Find where the given text appears and provide that cell's center as (x, y) coordinate. 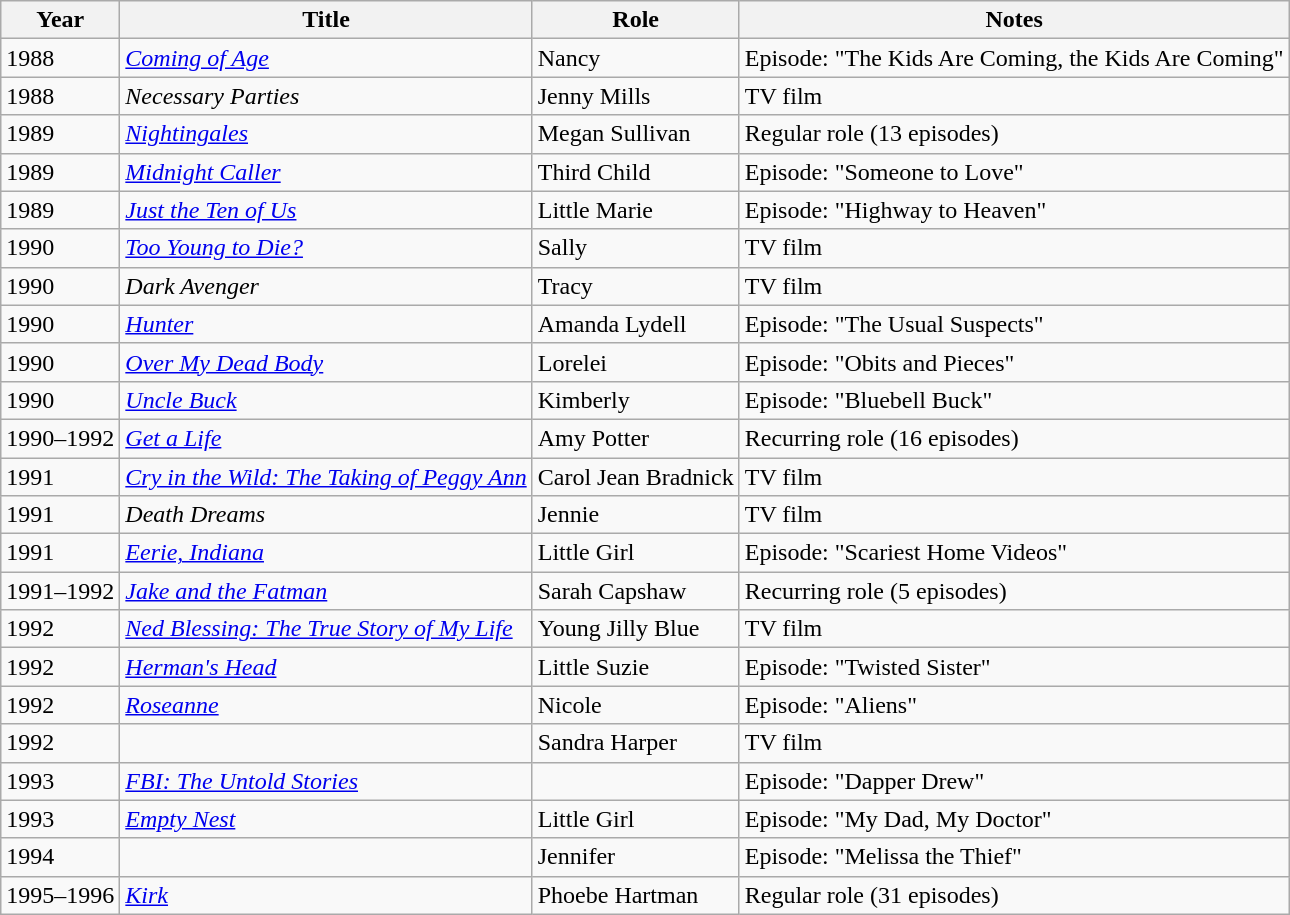
Amy Potter (636, 438)
Jenny Mills (636, 96)
Little Marie (636, 210)
Sarah Capshaw (636, 591)
Episode: "Scariest Home Videos" (1014, 553)
Episode: "The Kids Are Coming, the Kids Are Coming" (1014, 58)
Young Jilly Blue (636, 629)
Jennifer (636, 857)
Herman's Head (326, 667)
Sandra Harper (636, 743)
Necessary Parties (326, 96)
Recurring role (16 episodes) (1014, 438)
Episode: "Dapper Drew" (1014, 781)
Death Dreams (326, 515)
Little Suzie (636, 667)
Phoebe Hartman (636, 895)
Carol Jean Bradnick (636, 477)
1990–1992 (60, 438)
Sally (636, 248)
Episode: "The Usual Suspects" (1014, 324)
1995–1996 (60, 895)
Hunter (326, 324)
Empty Nest (326, 819)
Nightingales (326, 134)
Episode: "Melissa the Thief" (1014, 857)
Just the Ten of Us (326, 210)
Kirk (326, 895)
Midnight Caller (326, 172)
Year (60, 20)
Episode: "Twisted Sister" (1014, 667)
Roseanne (326, 705)
Uncle Buck (326, 400)
Jennie (636, 515)
Too Young to Die? (326, 248)
Nicole (636, 705)
Lorelei (636, 362)
Episode: "Highway to Heaven" (1014, 210)
Jake and the Fatman (326, 591)
Amanda Lydell (636, 324)
Regular role (31 episodes) (1014, 895)
Get a Life (326, 438)
Third Child (636, 172)
Dark Avenger (326, 286)
Megan Sullivan (636, 134)
Episode: "Someone to Love" (1014, 172)
FBI: The Untold Stories (326, 781)
Tracy (636, 286)
Episode: "Obits and Pieces" (1014, 362)
Episode: "Aliens" (1014, 705)
Role (636, 20)
Coming of Age (326, 58)
Episode: "My Dad, My Doctor" (1014, 819)
Regular role (13 episodes) (1014, 134)
Eerie, Indiana (326, 553)
Nancy (636, 58)
1994 (60, 857)
Cry in the Wild: The Taking of Peggy Ann (326, 477)
Over My Dead Body (326, 362)
Notes (1014, 20)
1991–1992 (60, 591)
Kimberly (636, 400)
Title (326, 20)
Recurring role (5 episodes) (1014, 591)
Ned Blessing: The True Story of My Life (326, 629)
Episode: "Bluebell Buck" (1014, 400)
